Locate the cell with the specified text and output its (x, y) center coordinate. 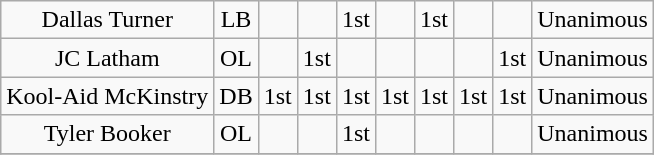
Kool-Aid McKinstry (108, 96)
JC Latham (108, 58)
Dallas Turner (108, 20)
LB (236, 20)
Tyler Booker (108, 134)
DB (236, 96)
